Detect which cell encompasses the target text, then output its [X, Y] center coordinate. 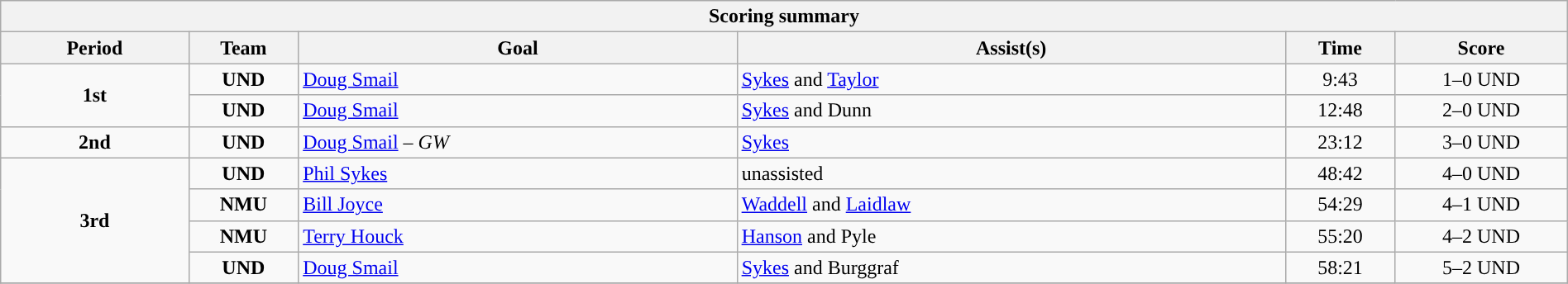
2–0 UND [1481, 111]
Scoring summary [784, 17]
Bill Joyce [518, 205]
4–2 UND [1481, 236]
unassisted [1011, 173]
Score [1481, 48]
1–0 UND [1481, 79]
Sykes [1011, 142]
Hanson and Pyle [1011, 236]
Doug Smail – GW [518, 142]
58:21 [1340, 267]
3–0 UND [1481, 142]
Waddell and Laidlaw [1011, 205]
23:12 [1340, 142]
Phil Sykes [518, 173]
Assist(s) [1011, 48]
1st [94, 95]
5–2 UND [1481, 267]
Sykes and Dunn [1011, 111]
48:42 [1340, 173]
3rd [94, 220]
12:48 [1340, 111]
Period [94, 48]
Terry Houck [518, 236]
Team [243, 48]
Sykes and Burggraf [1011, 267]
Goal [518, 48]
4–1 UND [1481, 205]
Time [1340, 48]
Sykes and Taylor [1011, 79]
4–0 UND [1481, 173]
54:29 [1340, 205]
55:20 [1340, 236]
9:43 [1340, 79]
2nd [94, 142]
